Pinpoint the cell where the given text exists, returning its [x, y] midpoint coordinate. 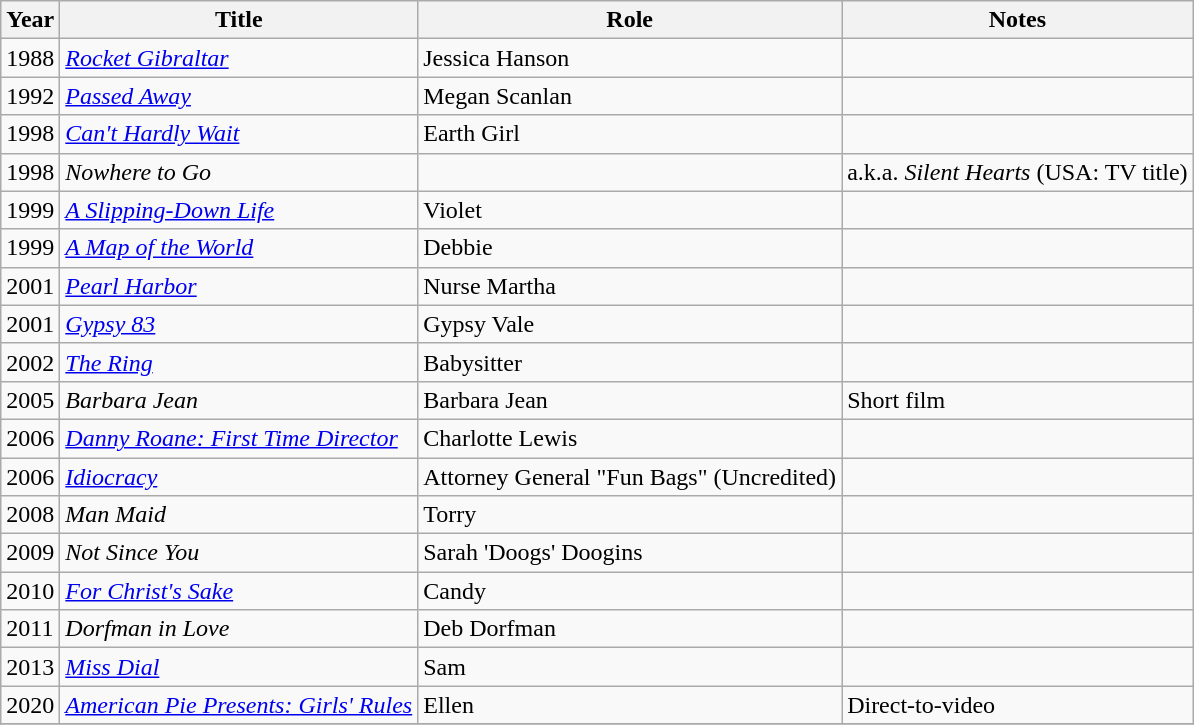
2010 [30, 591]
2009 [30, 553]
Pearl Harbor [239, 286]
Title [239, 20]
Nowhere to Go [239, 172]
Rocket Gibraltar [239, 58]
2005 [30, 400]
Role [630, 20]
Debbie [630, 248]
2008 [30, 515]
Attorney General "Fun Bags" (Uncredited) [630, 477]
Sarah 'Doogs' Doogins [630, 553]
Candy [630, 591]
Idiocracy [239, 477]
Deb Dorfman [630, 629]
Torry [630, 515]
Jessica Hanson [630, 58]
Passed Away [239, 96]
Sam [630, 667]
Direct-to-video [1018, 705]
Year [30, 20]
2011 [30, 629]
Man Maid [239, 515]
1992 [30, 96]
Danny Roane: First Time Director [239, 438]
Violet [630, 210]
A Map of the World [239, 248]
2002 [30, 362]
Miss Dial [239, 667]
Dorfman in Love [239, 629]
2013 [30, 667]
American Pie Presents: Girls' Rules [239, 705]
1988 [30, 58]
Megan Scanlan [630, 96]
Babysitter [630, 362]
Not Since You [239, 553]
Can't Hardly Wait [239, 134]
Nurse Martha [630, 286]
Earth Girl [630, 134]
The Ring [239, 362]
Gypsy 83 [239, 324]
Notes [1018, 20]
2020 [30, 705]
Ellen [630, 705]
A Slipping-Down Life [239, 210]
Charlotte Lewis [630, 438]
Short film [1018, 400]
For Christ's Sake [239, 591]
Gypsy Vale [630, 324]
a.k.a. Silent Hearts (USA: TV title) [1018, 172]
